From the cell containing the given text, extract its center point as [x, y] coordinate. 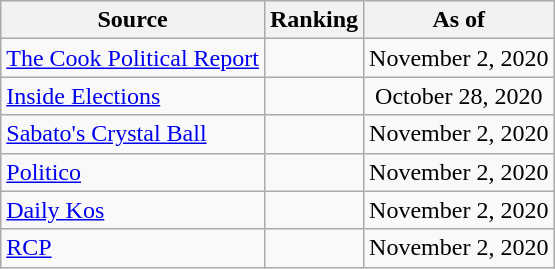
Politico [133, 172]
Inside Elections [133, 96]
Source [133, 20]
Sabato's Crystal Ball [133, 134]
RCP [133, 248]
Daily Kos [133, 210]
Ranking [314, 20]
October 28, 2020 [459, 96]
The Cook Political Report [133, 58]
As of [459, 20]
